Scan for the cell matching the given text and deliver its [X, Y] coordinate at center. 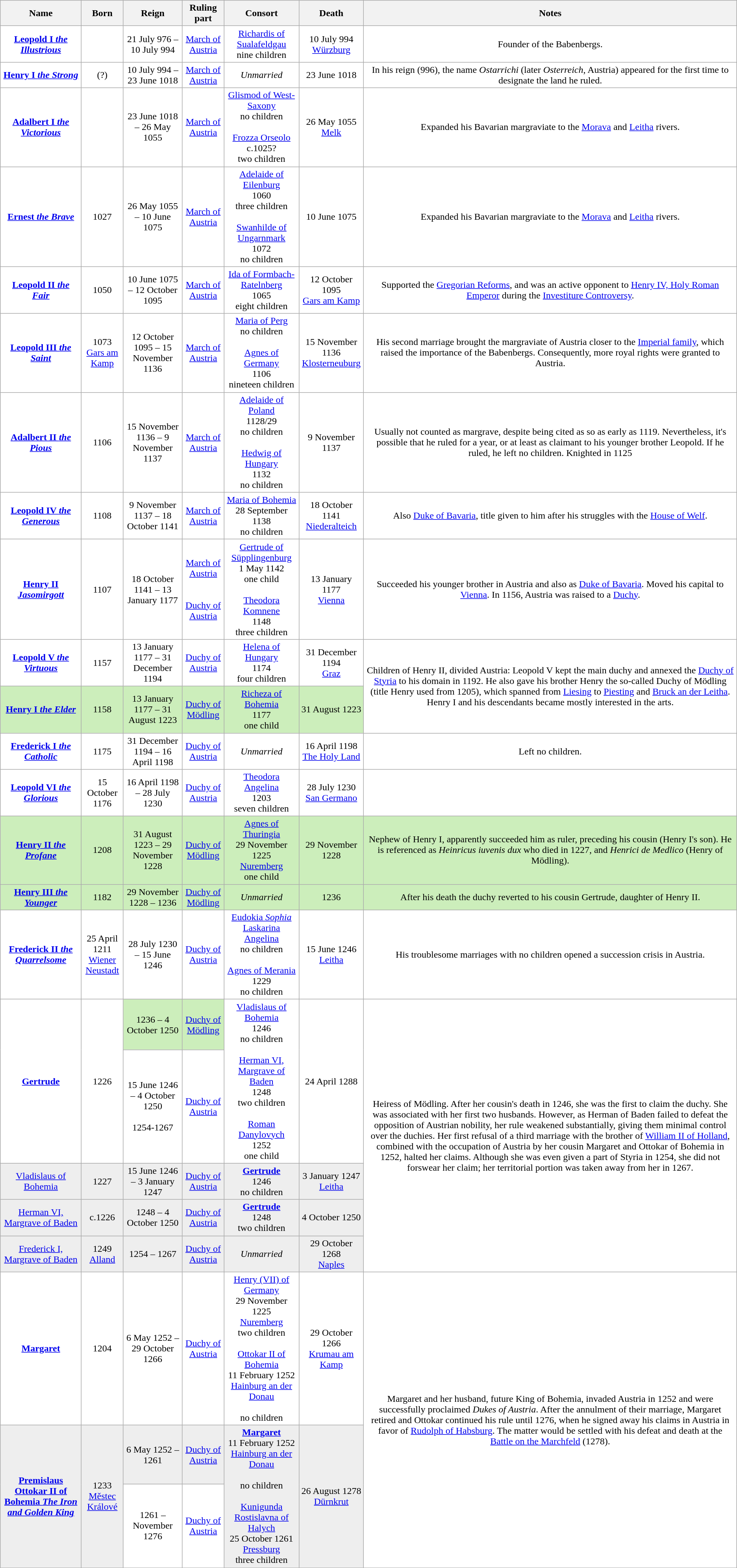
29 November 1228 [331, 851]
Ida of Formbach-Ratelnberg1065eight children [261, 290]
Henry I the Elder [41, 710]
23 June 1018 [331, 75]
1073Gars am Kamp [102, 353]
1249Alland [102, 1254]
1157 [102, 662]
Margaret [41, 1348]
9 November 1137 – 18 October 1141 [153, 516]
1236 [331, 897]
9 November 1137 [331, 442]
15 June 1246 – 4 October 12501254-1267 [153, 1106]
26 May 1055 – 10 June 1075 [153, 217]
31 December 1194Graz [331, 662]
Richardis of Sualafeldgaunine children [261, 44]
Frederick II the Quarrelsome [41, 955]
Adalbert II the Pious [41, 442]
4 October 1250 [331, 1218]
3 January 1247Leitha [331, 1181]
10 July 994Würzburg [331, 44]
15 November 1136Klosterneuburg [331, 353]
Gertrude1248two children [261, 1218]
29 October 1268Naples [331, 1254]
1261 – November 1276 [153, 1526]
26 May 1055Melk [331, 127]
Gertrude1246no children [261, 1181]
Henry I the Strong [41, 75]
Frederick I the Catholic [41, 751]
1248 – 4 October 1250 [153, 1218]
Richeza of Bohemia1177one child [261, 710]
Name [41, 13]
Leopold II the Fair [41, 290]
31 August 1223 [331, 710]
31 December 1194 – 16 April 1198 [153, 751]
Notes [550, 13]
Adalbert I the Victorious [41, 127]
1227 [102, 1181]
1107 [102, 589]
1208 [102, 851]
Margaret11 February 1252Hainburg an der Donauno childrenKunigunda Rostislavna of Halych25 October 1261Pressburgthree children [261, 1496]
26 August 1278Dürnkrut [331, 1496]
Leopold III the Saint [41, 353]
1027 [102, 217]
Vladislaus of Bohemia [41, 1181]
Theodora Angelina1203seven children [261, 793]
1108 [102, 516]
c.1226 [102, 1218]
Ruling part [203, 13]
21 July 976 – 10 July 994 [153, 44]
Adelaide of Poland1128/29no childrenHedwig of Hungary1132no children [261, 442]
Frederick I, Margrave of Baden [41, 1254]
Leopold VI the Glorious [41, 793]
1158 [102, 710]
Henry II the Profane [41, 851]
Leopold IV the Generous [41, 516]
Henry II Jasomirgott [41, 589]
Ernest the Brave [41, 217]
Premislaus Ottokar II of Bohemia The Iron and Golden King [41, 1496]
28 July 1230 – 15 June 1246 [153, 955]
His troublesome marriages with no children opened a succession crisis in Austria. [550, 955]
15 June 1246 – 3 January 1247 [153, 1181]
Agnes of Thuringia29 November 1225Nurembergone child [261, 851]
1204 [102, 1348]
Maria of Bohemia28 September 1138no children [261, 516]
Gertrude of Süpplingenburg1 May 1142one childTheodora Komnene1148three children [261, 589]
1050 [102, 290]
6 May 1252 – 29 October 1266 [153, 1348]
(?) [102, 75]
March of AustriaDuchy of Austria [203, 589]
1175 [102, 751]
18 October 1141 – 13 January 1177 [153, 589]
10 June 1075 – 12 October 1095 [153, 290]
15 June 1246Leitha [331, 955]
13 January 1177 – 31 December 1194 [153, 662]
Gertrude [41, 1081]
Death [331, 13]
15 November 1136 – 9 November 1137 [153, 442]
Herman VI, Margrave of Baden [41, 1218]
Supported the Gregorian Reforms, and was an active opponent to Henry IV, Holy Roman Emperor during the Investiture Controversy. [550, 290]
10 June 1075 [331, 217]
10 July 994 – 23 June 1018 [153, 75]
Henry (VII) of Germany29 November 1225Nurembergtwo childrenOttokar II of Bohemia11 February 1252Hainburg an der Donauno children [261, 1348]
1226 [102, 1081]
16 April 1198The Holy Land [331, 751]
Left no children. [550, 751]
Henry III the Younger [41, 897]
Succeeded his younger brother in Austria and also as Duke of Bavaria. Moved his capital to Vienna. In 1156, Austria was raised to a Duchy. [550, 589]
13 January 1177 – 31 August 1223 [153, 710]
12 October 1095 – 15 November 1136 [153, 353]
Maria of Pergno childrenAgnes of Germany1106nineteen children [261, 353]
After his death the duchy reverted to his cousin Gertrude, daughter of Henry II. [550, 897]
1182 [102, 897]
Helena of Hungary1174four children [261, 662]
28 July 1230San Germano [331, 793]
Leopold V the Virtuous [41, 662]
1236 – 4 October 1250 [153, 1025]
Vladislaus of Bohemia1246no childrenHerman VI, Margrave of Baden1248two childrenRoman Danylovych1252one child [261, 1081]
12 October 1095Gars am Kamp [331, 290]
29 October 1266Krumau am Kamp [331, 1348]
1106 [102, 442]
13 January 1177Vienna [331, 589]
25 April 1211Wiener Neustadt [102, 955]
15 October 1176 [102, 793]
Founder of the Babenbergs. [550, 44]
Also Duke of Bavaria, title given to him after his struggles with the House of Welf. [550, 516]
In his reign (996), the name Ostarrichi (later Osterreich, Austria) appeared for the first time to designate the land he ruled. [550, 75]
1233Městec Králové [102, 1496]
Born [102, 13]
Glismod of West-Saxonyno children Frozza Orseoloc.1025?two children [261, 127]
18 October 1141Niederalteich [331, 516]
6 May 1252 – 1261 [153, 1455]
29 November 1228 – 1236 [153, 897]
Adelaide of Eilenburg1060three childrenSwanhilde of Ungarnmark1072no children [261, 217]
16 April 1198 – 28 July 1230 [153, 793]
31 August 1223 – 29 November 1228 [153, 851]
Consort [261, 13]
23 June 1018 – 26 May 1055 [153, 127]
Leopold I the Illustrious [41, 44]
Eudokia Sophia Laskarina Angelinano childrenAgnes of Merania1229no children [261, 955]
Reign [153, 13]
24 April 1288 [331, 1081]
1254 – 1267 [153, 1254]
